Determine the (x, y) coordinate at the center of the cell enclosing the given text.  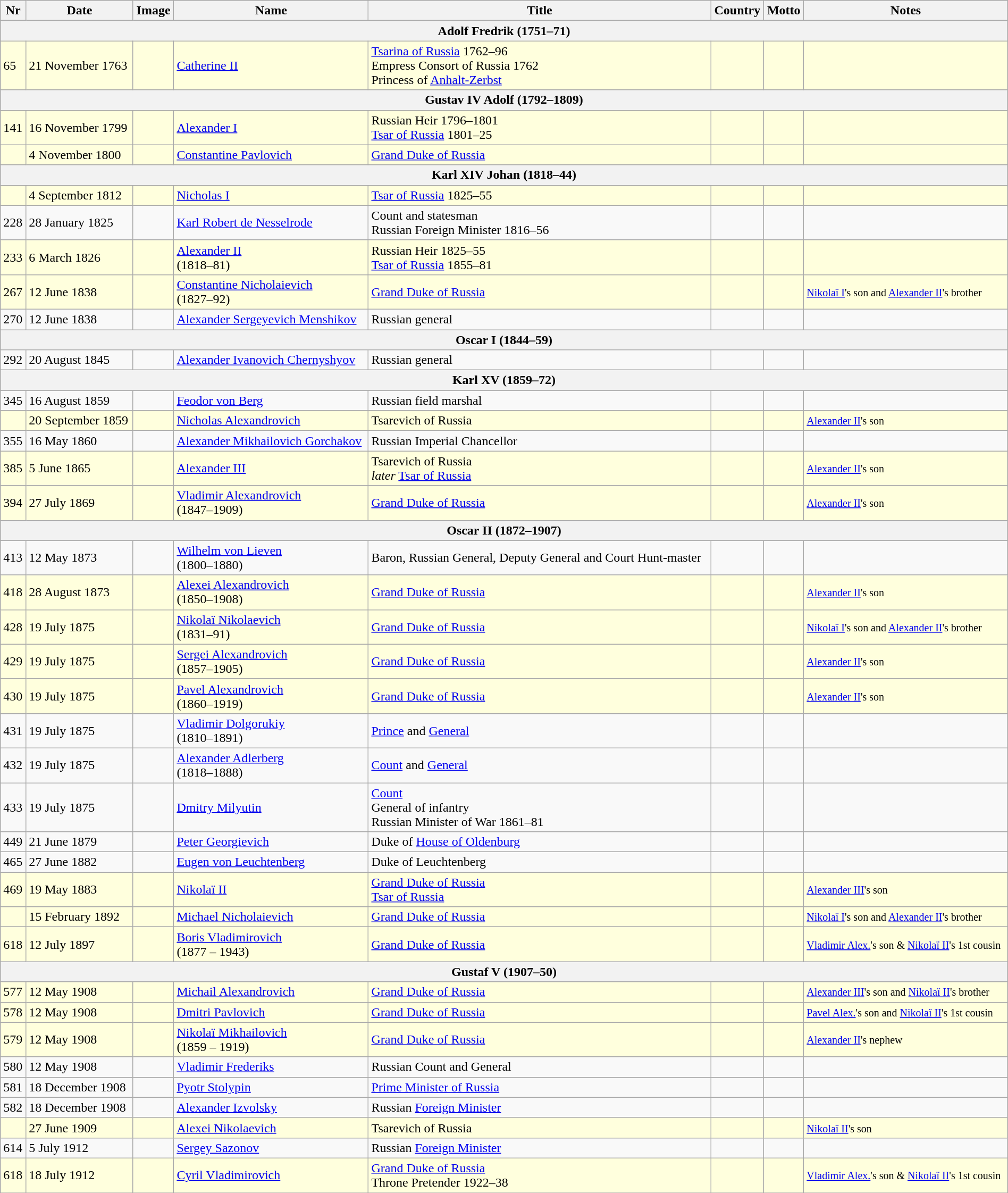
16 November 1799 (80, 128)
428 (13, 627)
18 July 1912 (80, 1175)
21 June 1879 (80, 842)
Vladimir Frederiks (271, 1067)
Gustaf V (1907–50) (504, 972)
Sergey Sazonov (271, 1148)
Name (271, 11)
Image (153, 11)
Pyotr Stolypin (271, 1087)
614 (13, 1148)
Michail Alexandrovich (271, 992)
16 May 1860 (80, 441)
Peter Georgievich (271, 842)
Karl XIV Johan (1818–44) (504, 175)
Tsar of Russia 1825–55 (540, 195)
449 (13, 842)
Baron, Russian General, Deputy General and Court Hunt-master (540, 557)
418 (13, 593)
Michael Nicholaievich (271, 917)
Wilhelm von Lieven(1800–1880) (271, 557)
582 (13, 1107)
431 (13, 731)
233 (13, 257)
20 September 1859 (80, 421)
292 (13, 360)
345 (13, 401)
228 (13, 222)
Grand Duke of Russia Tsar of Russia (540, 889)
Oscar II (1872–1907) (504, 530)
355 (13, 441)
Russian Imperial Chancellor (540, 441)
Karl XV (1859–72) (504, 380)
Duke of Leuchtenberg (540, 862)
Prince and General (540, 731)
Alexander Izvolsky (271, 1107)
28 January 1825 (80, 222)
5 July 1912 (80, 1148)
15 February 1892 (80, 917)
Russian Count and General (540, 1067)
Nikolaï Mikhailovich (1859 – 1919) (271, 1039)
432 (13, 765)
141 (13, 128)
Alexander Mikhailovich Gorchakov (271, 441)
Oscar I (1844–59) (504, 340)
Nikolaï II's son (906, 1128)
Prime Minister of Russia (540, 1087)
394 (13, 503)
Eugen von Leuchtenberg (271, 862)
385 (13, 468)
Motto (784, 11)
579 (13, 1039)
Date (80, 11)
65 (13, 65)
4 November 1800 (80, 155)
Alexei Nikolaevich (271, 1128)
5 June 1865 (80, 468)
Alexander III's son and Nikolaï II's brother (906, 992)
Adolf Fredrik (1751–71) (504, 31)
Dmitri Pavlovich (271, 1012)
Count and General (540, 765)
Vladimir Alexandrovich (1847–1909) (271, 503)
469 (13, 889)
27 June 1882 (80, 862)
Gustav IV Adolf (1792–1809) (504, 100)
Boris Vladimirovich (1877 – 1943) (271, 945)
12 July 1897 (80, 945)
Grand Duke of RussiaThrone Pretender 1922–38 (540, 1175)
Alexander Ivanovich Chernyshyov (271, 360)
Catherine II (271, 65)
Alexander II's nephew (906, 1039)
Alexander III's son (906, 889)
Count and statesmanRussian Foreign Minister 1816–56 (540, 222)
Nicholas I (271, 195)
Constantine Nicholaievich(1827–92) (271, 291)
27 June 1909 (80, 1128)
Russian field marshal (540, 401)
12 May 1873 (80, 557)
CountGeneral of infantryRussian Minister of War 1861–81 (540, 807)
Constantine Pavlovich (271, 155)
Nikolaï Nikolaevich(1831–91) (271, 627)
267 (13, 291)
Alexei Alexandrovich(1850–1908) (271, 593)
Country (737, 11)
Alexander I (271, 128)
28 August 1873 (80, 593)
21 November 1763 (80, 65)
Feodor von Berg (271, 401)
Alexander Sergeyevich Menshikov (271, 319)
433 (13, 807)
413 (13, 557)
19 May 1883 (80, 889)
Alexander Adlerberg(1818–1888) (271, 765)
Alexander II(1818–81) (271, 257)
578 (13, 1012)
Nikolaï II (271, 889)
Notes (906, 11)
430 (13, 696)
Karl Robert de Nesselrode (271, 222)
Vladimir Dolgorukiy(1810–1891) (271, 731)
6 March 1826 (80, 257)
Cyril Vladimirovich (271, 1175)
581 (13, 1087)
429 (13, 662)
Nicholas Alexandrovich (271, 421)
580 (13, 1067)
16 August 1859 (80, 401)
Pavel Alex.'s son and Nikolaï II's 1st cousin (906, 1012)
Alexander III (271, 468)
Tsarevich of Russia later Tsar of Russia (540, 468)
Dmitry Milyutin (271, 807)
20 August 1845 (80, 360)
Nr (13, 11)
Russian Heir 1825–55Tsar of Russia 1855–81 (540, 257)
Tsarina of Russia 1762–96Empress Consort of Russia 1762Princess of Anhalt-Zerbst (540, 65)
4 September 1812 (80, 195)
465 (13, 862)
577 (13, 992)
27 July 1869 (80, 503)
Pavel Alexandrovich(1860–1919) (271, 696)
Sergei Alexandrovich(1857–1905) (271, 662)
Duke of House of Oldenburg (540, 842)
Title (540, 11)
Russian Heir 1796–1801Tsar of Russia 1801–25 (540, 128)
270 (13, 319)
